Return (X, Y) of the center of cell containing provided text 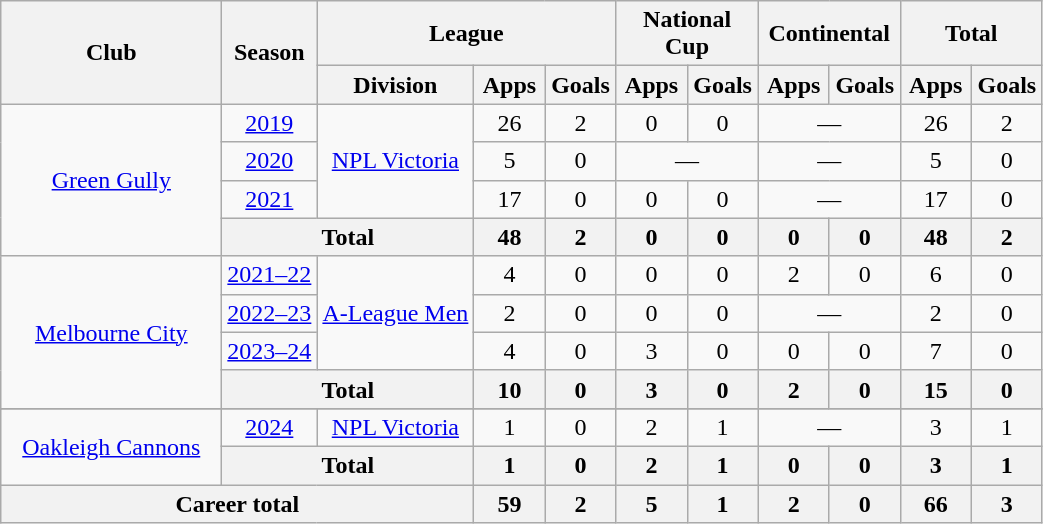
Continental (829, 34)
Season (270, 52)
66 (936, 503)
59 (510, 503)
2020 (270, 161)
10 (510, 389)
Club (112, 52)
Oakleigh Cannons (112, 446)
7 (936, 351)
Career total (238, 503)
League (466, 34)
Division (396, 85)
2024 (270, 427)
National Cup (687, 34)
Green Gully (112, 180)
Melbourne City (112, 332)
2021–22 (270, 275)
6 (936, 275)
2022–23 (270, 313)
A-League Men (396, 313)
2019 (270, 123)
15 (936, 389)
2021 (270, 199)
2023–24 (270, 351)
